Locate the cell with the specified text and output its [x, y] center coordinate. 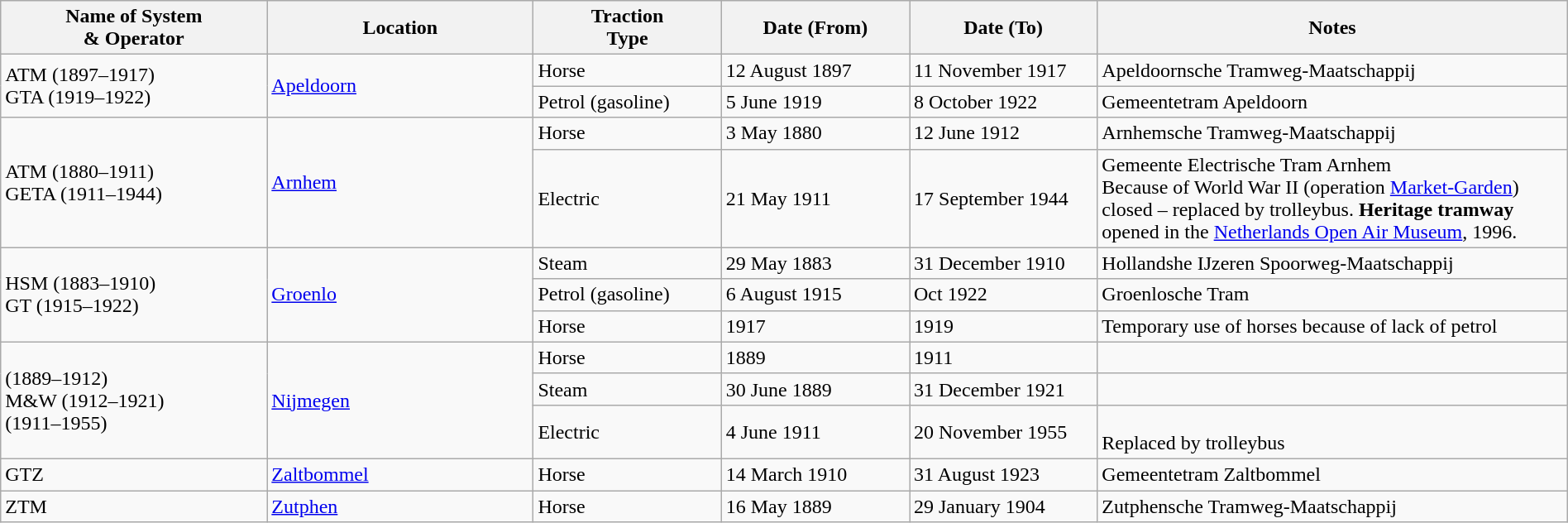
Apeldoorn [400, 86]
Replaced by trolleybus [1332, 432]
1917 [815, 326]
29 May 1883 [815, 263]
Apeldoornsche Tramweg-Maatschappij [1332, 70]
Zutphen [400, 506]
GTZ [134, 474]
(1889–1912) M&W (1912–1921) (1911–1955) [134, 401]
31 December 1921 [1004, 389]
Gemeentetram Apeldoorn [1332, 102]
Hollandshe IJzeren Spoorweg-Maatschappij [1332, 263]
Name of System& Operator [134, 28]
4 June 1911 [815, 432]
Groenlosche Tram [1332, 295]
ZTM [134, 506]
Notes [1332, 28]
3 May 1880 [815, 133]
1919 [1004, 326]
ATM (1880–1911) GETA (1911–1944) [134, 182]
12 June 1912 [1004, 133]
14 March 1910 [815, 474]
Nijmegen [400, 401]
5 June 1919 [815, 102]
TractionType [627, 28]
Location [400, 28]
21 May 1911 [815, 199]
HSM (1883–1910) GT (1915–1922) [134, 295]
Zutphensche Tramweg-Maatschappij [1332, 506]
6 August 1915 [815, 295]
Zaltbommel [400, 474]
31 December 1910 [1004, 263]
31 August 1923 [1004, 474]
Oct 1922 [1004, 295]
ATM (1897–1917) GTA (1919–1922) [134, 86]
8 October 1922 [1004, 102]
17 September 1944 [1004, 199]
Temporary use of horses because of lack of petrol [1332, 326]
1911 [1004, 357]
29 January 1904 [1004, 506]
Gemeentetram Zaltbommel [1332, 474]
Groenlo [400, 295]
Date (To) [1004, 28]
Arnhemsche Tramweg-Maatschappij [1332, 133]
1889 [815, 357]
20 November 1955 [1004, 432]
11 November 1917 [1004, 70]
12 August 1897 [815, 70]
16 May 1889 [815, 506]
Date (From) [815, 28]
30 June 1889 [815, 389]
Arnhem [400, 182]
